Output the (x, y) coordinate of the center of the cell containing the given text.  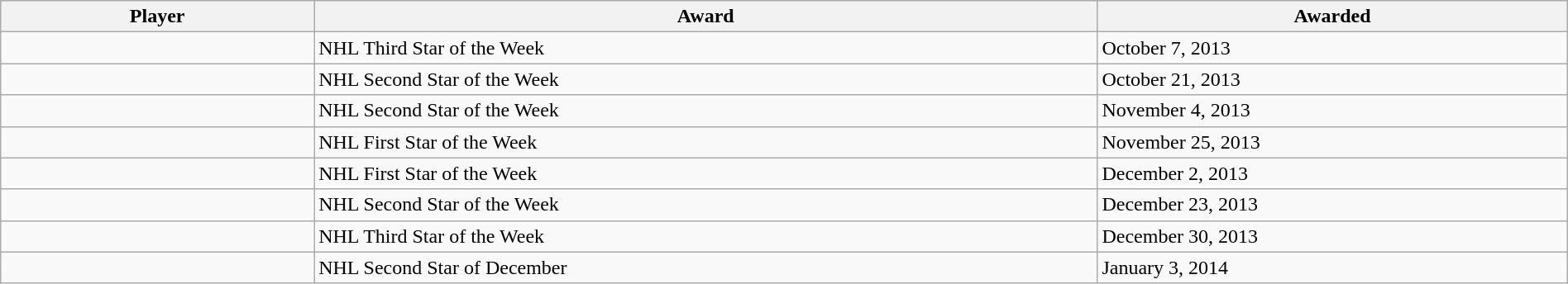
January 3, 2014 (1332, 267)
October 7, 2013 (1332, 48)
December 2, 2013 (1332, 173)
December 23, 2013 (1332, 205)
Award (706, 17)
November 4, 2013 (1332, 111)
Awarded (1332, 17)
October 21, 2013 (1332, 79)
November 25, 2013 (1332, 142)
Player (157, 17)
December 30, 2013 (1332, 236)
NHL Second Star of December (706, 267)
